Capture the cell that displays the provided text and extract its (X, Y) central coordinate. 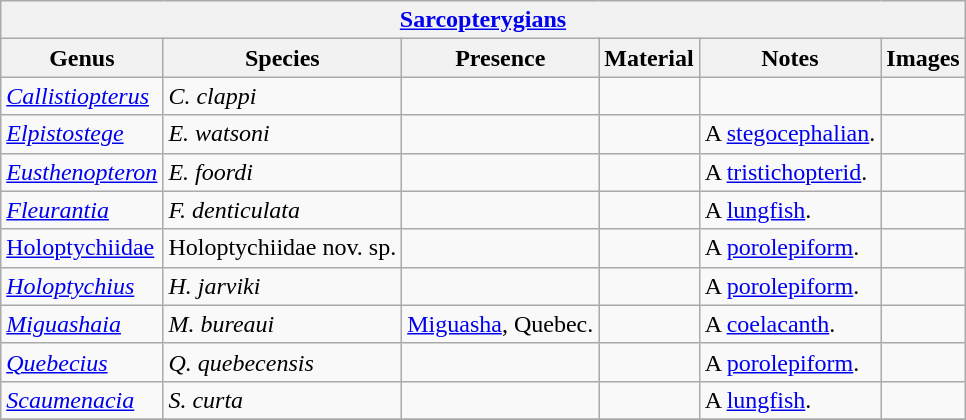
Images (923, 58)
M. bureaui (282, 324)
Species (282, 58)
Miguashaia (82, 324)
E. watsoni (282, 134)
Eusthenopteron (82, 172)
Callistiopterus (82, 96)
Presence (500, 58)
S. curta (282, 400)
Holoptychiidae nov. sp. (282, 248)
Quebecius (82, 362)
A coelacanth. (790, 324)
Elpistostege (82, 134)
H. jarviki (282, 286)
C. clappi (282, 96)
Material (649, 58)
A stegocephalian. (790, 134)
Genus (82, 58)
Holoptychiidae (82, 248)
Fleurantia (82, 210)
Q. quebecensis (282, 362)
E. foordi (282, 172)
Scaumenacia (82, 400)
Miguasha, Quebec. (500, 324)
Holoptychius (82, 286)
Notes (790, 58)
A tristichopterid. (790, 172)
F. denticulata (282, 210)
Sarcopterygians (483, 20)
